Scan for the cell matching the given text and deliver its [x, y] coordinate at center. 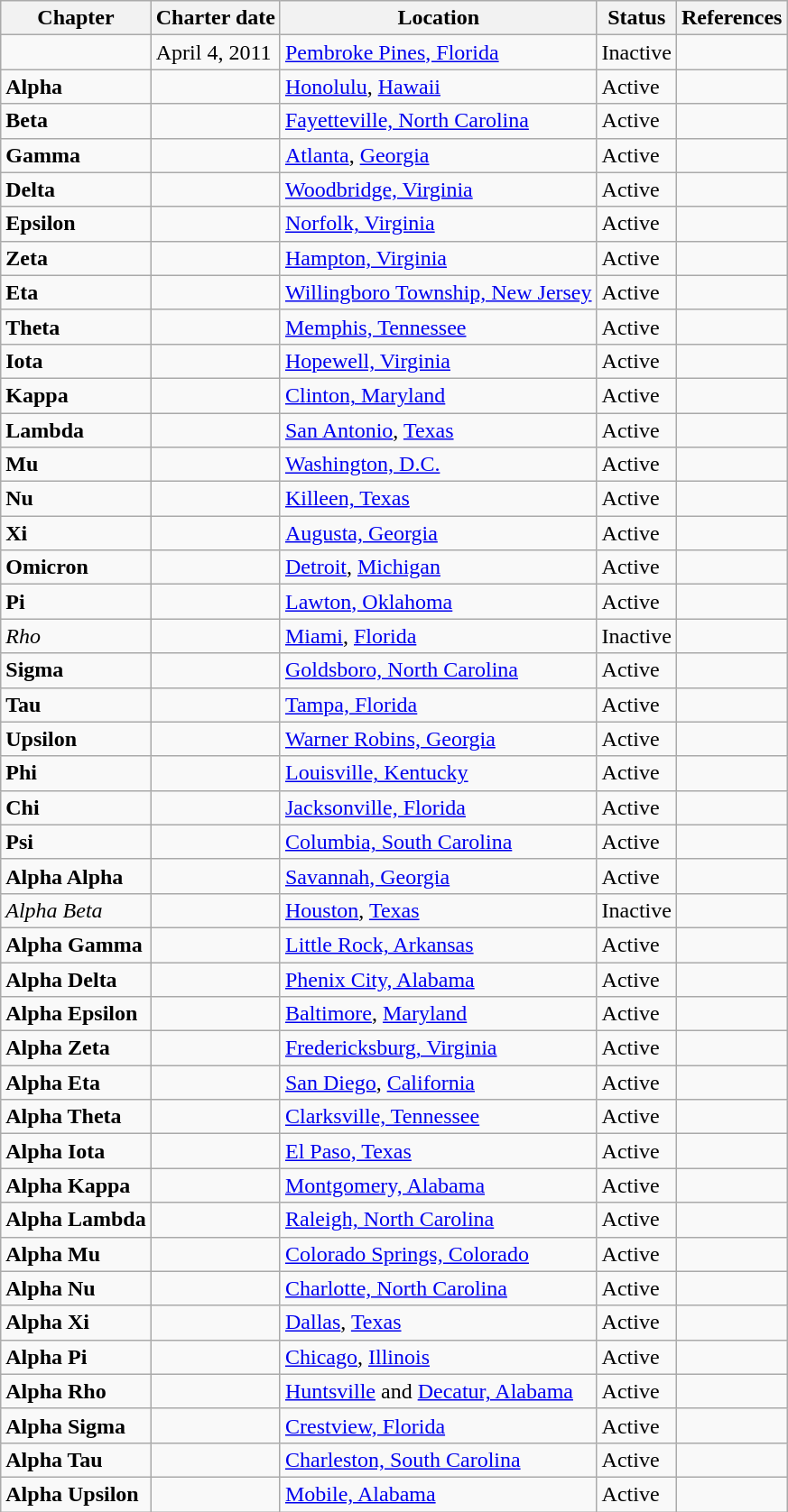
Alpha Tau [76, 1460]
Xi [76, 533]
Alpha Kappa [76, 1185]
Alpha Mu [76, 1254]
Detroit, Michigan [439, 567]
Charlotte, North Carolina [439, 1288]
Willingboro Township, New Jersey [439, 292]
Chi [76, 807]
Baltimore, Maryland [439, 1014]
Alpha Lambda [76, 1220]
Goldsboro, North Carolina [439, 670]
Delta [76, 189]
Norfolk, Virginia [439, 224]
Mu [76, 465]
Rho [76, 636]
Eta [76, 292]
Hopewell, Virginia [439, 361]
Pembroke Pines, Florida [439, 52]
Phenix City, Alabama [439, 979]
Lawton, Oklahoma [439, 602]
Nu [76, 499]
Sigma [76, 670]
Warner Robins, Georgia [439, 739]
Lambda [76, 430]
Killeen, Texas [439, 499]
Houston, Texas [439, 910]
Alpha Iota [76, 1151]
Chicago, Illinois [439, 1357]
Hampton, Virginia [439, 258]
Atlanta, Georgia [439, 155]
Alpha Alpha [76, 876]
Theta [76, 327]
San Diego, California [439, 1083]
Dallas, Texas [439, 1323]
Omicron [76, 567]
Memphis, Tennessee [439, 327]
Kappa [76, 395]
Tau [76, 705]
Iota [76, 361]
Location [439, 18]
Alpha Zeta [76, 1048]
Alpha Pi [76, 1357]
Alpha Nu [76, 1288]
Upsilon [76, 739]
Tampa, Florida [439, 705]
Louisville, Kentucky [439, 773]
El Paso, Texas [439, 1151]
Honolulu, Hawaii [439, 87]
References [731, 18]
Alpha Xi [76, 1323]
Epsilon [76, 224]
Clarksville, Tennessee [439, 1117]
Charleston, South Carolina [439, 1460]
Alpha Rho [76, 1391]
Jacksonville, Florida [439, 807]
Chapter [76, 18]
Alpha Gamma [76, 945]
Miami, Florida [439, 636]
Washington, D.C. [439, 465]
Crestview, Florida [439, 1425]
Augusta, Georgia [439, 533]
Alpha Eta [76, 1083]
Montgomery, Alabama [439, 1185]
Mobile, Alabama [439, 1494]
Zeta [76, 258]
Beta [76, 121]
Fayetteville, North Carolina [439, 121]
Alpha Theta [76, 1117]
Raleigh, North Carolina [439, 1220]
Woodbridge, Virginia [439, 189]
Colorado Springs, Colorado [439, 1254]
Clinton, Maryland [439, 395]
April 4, 2011 [215, 52]
Alpha [76, 87]
Huntsville and Decatur, Alabama [439, 1391]
Fredericksburg, Virginia [439, 1048]
Alpha Sigma [76, 1425]
Alpha Upsilon [76, 1494]
Alpha Delta [76, 979]
Charter date [215, 18]
San Antonio, Texas [439, 430]
Columbia, South Carolina [439, 842]
Phi [76, 773]
Savannah, Georgia [439, 876]
Psi [76, 842]
Alpha Epsilon [76, 1014]
Little Rock, Arkansas [439, 945]
Pi [76, 602]
Alpha Beta [76, 910]
Gamma [76, 155]
Status [636, 18]
